For the text-containing cell, return its midpoint in (X, Y) coordinate format. 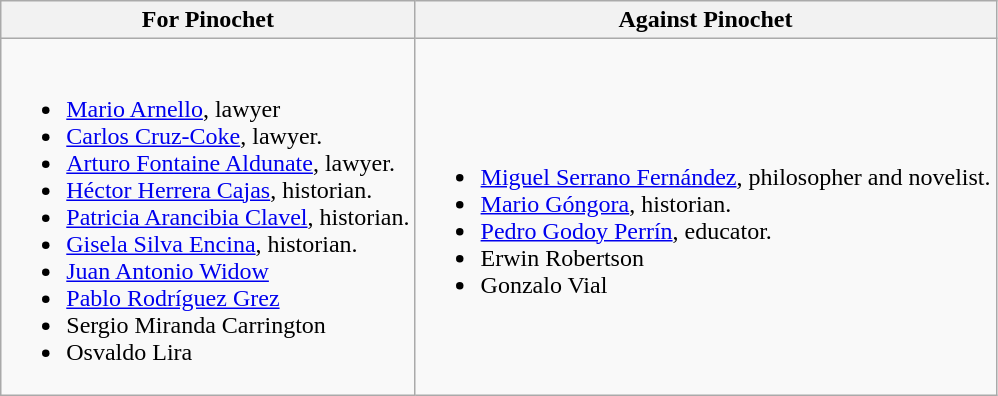
Against Pinochet (706, 20)
For Pinochet (208, 20)
Miguel Serrano Fernández, philosopher and novelist.Mario Góngora, historian.Pedro Godoy Perrín, educator.Erwin RobertsonGonzalo Vial (706, 217)
